Provide the (x, y) coordinate of the cell's center where the given text is located.  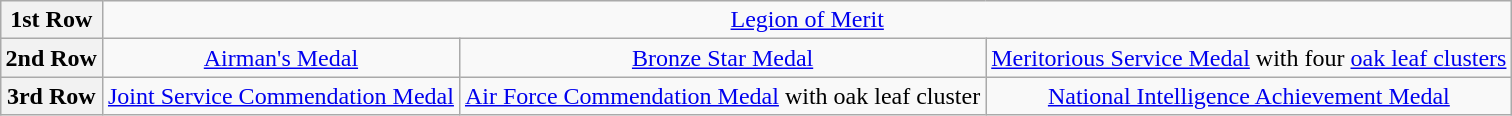
Legion of Merit (807, 20)
Meritorious Service Medal with four oak leaf clusters (1249, 58)
Bronze Star Medal (722, 58)
Joint Service Commendation Medal (280, 96)
1st Row (51, 20)
National Intelligence Achievement Medal (1249, 96)
Airman's Medal (280, 58)
3rd Row (51, 96)
Air Force Commendation Medal with oak leaf cluster (722, 96)
2nd Row (51, 58)
